Pinpoint the cell where the given text exists, returning its [X, Y] midpoint coordinate. 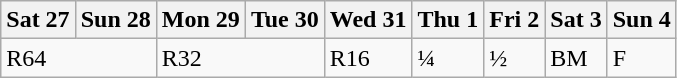
R16 [368, 58]
Wed 31 [368, 20]
½ [514, 58]
Tue 30 [284, 20]
BM [576, 58]
F [642, 58]
R64 [79, 58]
Thu 1 [448, 20]
¼ [448, 58]
Sat 3 [576, 20]
Sun 28 [116, 20]
Mon 29 [200, 20]
Sun 4 [642, 20]
Sat 27 [38, 20]
Fri 2 [514, 20]
R32 [240, 58]
